Return the (x, y) coordinate for the center point of the cell that contains the specified text.  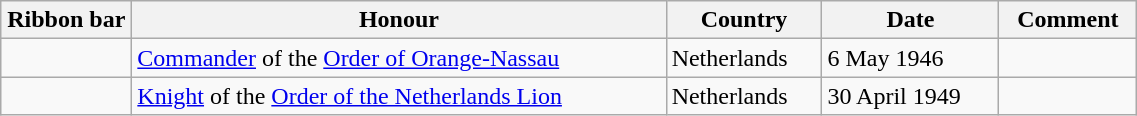
30 April 1949 (910, 96)
Country (744, 20)
Commander of the Order of Orange-Nassau (399, 58)
Honour (399, 20)
Date (910, 20)
Ribbon bar (66, 20)
Knight of the Order of the Netherlands Lion (399, 96)
6 May 1946 (910, 58)
Comment (1068, 20)
